Locate the cell with the specified text and output its [X, Y] center coordinate. 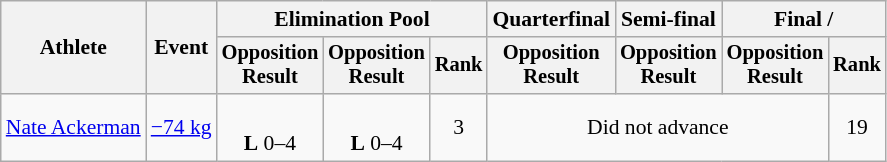
Nate Ackerman [74, 128]
19 [857, 128]
Final / [804, 19]
Quarterfinal [551, 19]
Did not advance [658, 128]
3 [459, 128]
Event [182, 48]
Elimination Pool [352, 19]
Athlete [74, 48]
Semi-final [668, 19]
−74 kg [182, 128]
